Provide the [x, y] coordinate of the cell's center where the given text is located.  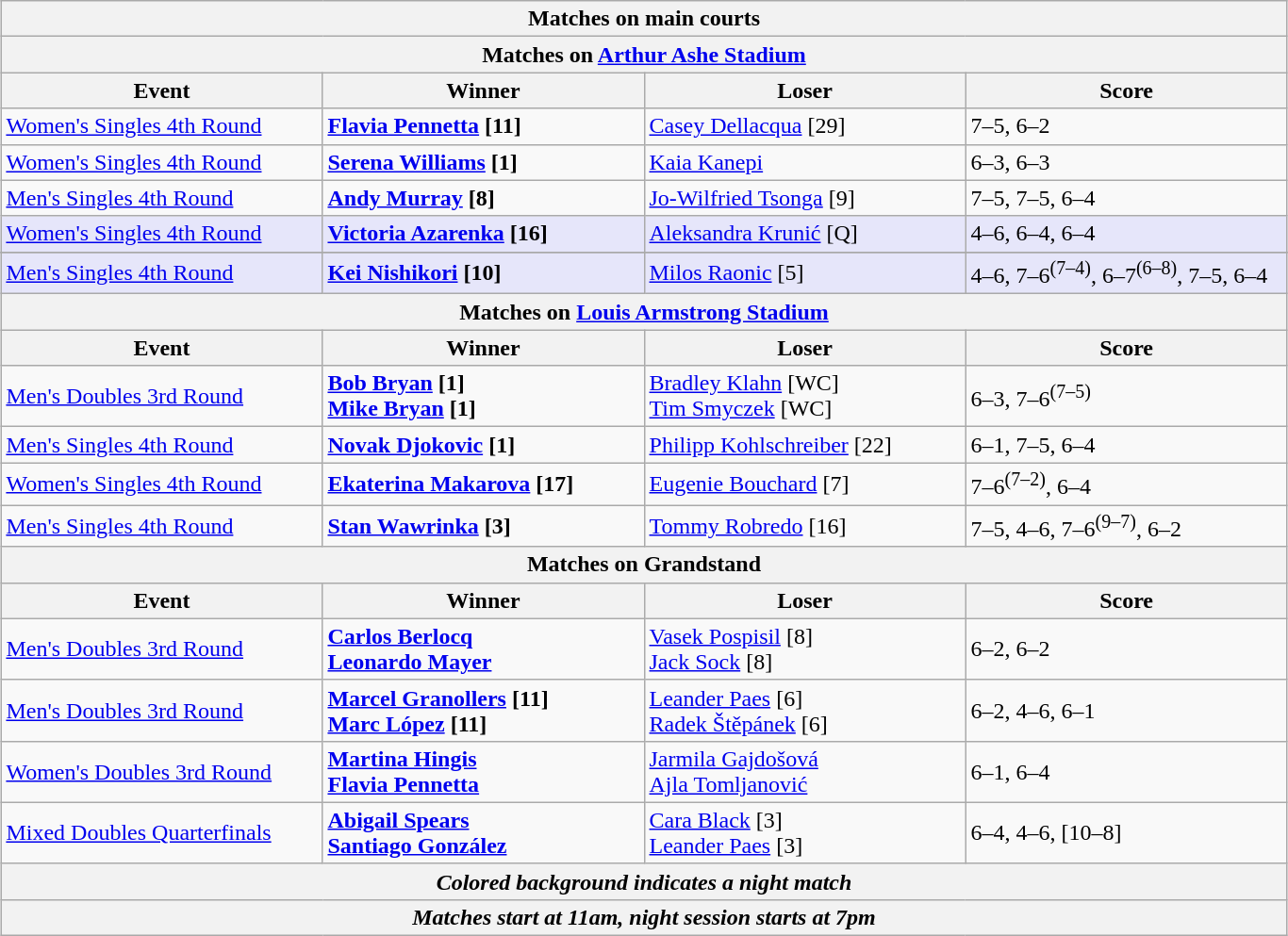
Cara Black [3] Leander Paes [3] [805, 833]
Flavia Pennetta [11] [483, 126]
Matches on Grandstand [644, 565]
Tommy Robredo [16] [805, 526]
Martina Hingis Flavia Pennetta [483, 771]
Bradley Klahn [WC] Tim Smyczek [WC] [805, 396]
Matches start at 11am, night session starts at 7pm [644, 918]
4–6, 6–4, 6–4 [1126, 234]
Mixed Doubles Quarterfinals [162, 833]
6–1, 7–5, 6–4 [1126, 445]
Vasek Pospisil [8] Jack Sock [8] [805, 649]
Casey Dellacqua [29] [805, 126]
Andy Murray [8] [483, 198]
Jarmila Gajdošová Ajla Tomljanović [805, 771]
Carlos Berlocq Leonardo Mayer [483, 649]
6–3, 6–3 [1126, 162]
Eugenie Bouchard [7] [805, 484]
Abigail Spears Santiago González [483, 833]
4–6, 7–6(7–4), 6–7(6–8), 7–5, 6–4 [1126, 273]
Serena Williams [1] [483, 162]
Matches on main courts [644, 19]
6–2, 4–6, 6–1 [1126, 711]
Kaia Kanepi [805, 162]
Kei Nishikori [10] [483, 273]
7–5, 6–2 [1126, 126]
Ekaterina Makarova [17] [483, 484]
6–1, 6–4 [1126, 771]
Matches on Arthur Ashe Stadium [644, 55]
Victoria Azarenka [16] [483, 234]
6–2, 6–2 [1126, 649]
Leander Paes [6] Radek Štěpánek [6] [805, 711]
7–5, 7–5, 6–4 [1126, 198]
Milos Raonic [5] [805, 273]
Marcel Granollers [11] Marc López [11] [483, 711]
Colored background indicates a night match [644, 881]
Bob Bryan [1] Mike Bryan [1] [483, 396]
Stan Wawrinka [3] [483, 526]
Jo-Wilfried Tsonga [9] [805, 198]
Aleksandra Krunić [Q] [805, 234]
7–5, 4–6, 7–6(9–7), 6–2 [1126, 526]
Philipp Kohlschreiber [22] [805, 445]
6–3, 7–6(7–5) [1126, 396]
Matches on Louis Armstrong Stadium [644, 312]
Women's Doubles 3rd Round [162, 771]
6–4, 4–6, [10–8] [1126, 833]
7–6(7–2), 6–4 [1126, 484]
Novak Djokovic [1] [483, 445]
